For the text-containing cell, return its midpoint in (x, y) coordinate format. 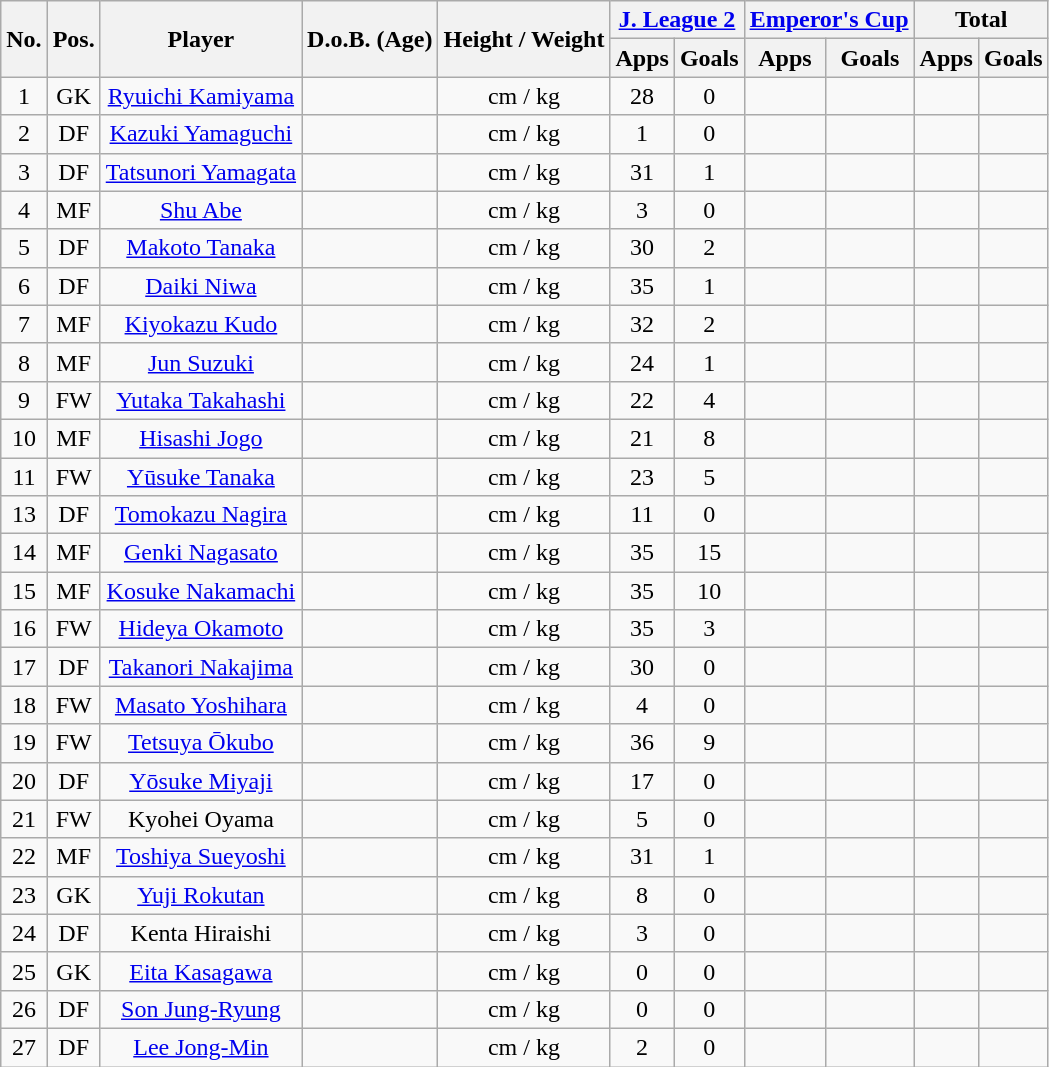
Height / Weight (524, 39)
Yōsuke Miyaji (200, 781)
Emperor's Cup (829, 20)
Pos. (74, 39)
Yuji Rokutan (200, 895)
Genki Nagasato (200, 553)
Yūsuke Tanaka (200, 477)
Ryuichi Kamiyama (200, 96)
D.o.B. (Age) (370, 39)
Total (981, 20)
20 (24, 781)
Hideya Okamoto (200, 629)
14 (24, 553)
Player (200, 39)
18 (24, 705)
13 (24, 515)
Tetsuya Ōkubo (200, 743)
27 (24, 1047)
36 (642, 743)
No. (24, 39)
7 (24, 324)
Tomokazu Nagira (200, 515)
Kyohei Oyama (200, 819)
Shu Abe (200, 210)
Kenta Hiraishi (200, 933)
Son Jung-Ryung (200, 1009)
Daiki Niwa (200, 286)
Lee Jong-Min (200, 1047)
Kazuki Yamaguchi (200, 134)
Tatsunori Yamagata (200, 172)
25 (24, 971)
Makoto Tanaka (200, 248)
Eita Kasagawa (200, 971)
19 (24, 743)
Kosuke Nakamachi (200, 591)
Hisashi Jogo (200, 438)
Kiyokazu Kudo (200, 324)
Yutaka Takahashi (200, 400)
28 (642, 96)
26 (24, 1009)
6 (24, 286)
32 (642, 324)
J. League 2 (677, 20)
Masato Yoshihara (200, 705)
Jun Suzuki (200, 362)
16 (24, 629)
Toshiya Sueyoshi (200, 857)
Takanori Nakajima (200, 667)
